Detect which cell encompasses the target text, then output its [x, y] center coordinate. 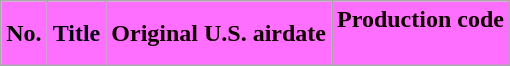
No. [24, 34]
Original U.S. airdate [219, 34]
Title [76, 34]
Production code [421, 34]
